Return the (X, Y) coordinate for the center point of the cell that contains the specified text.  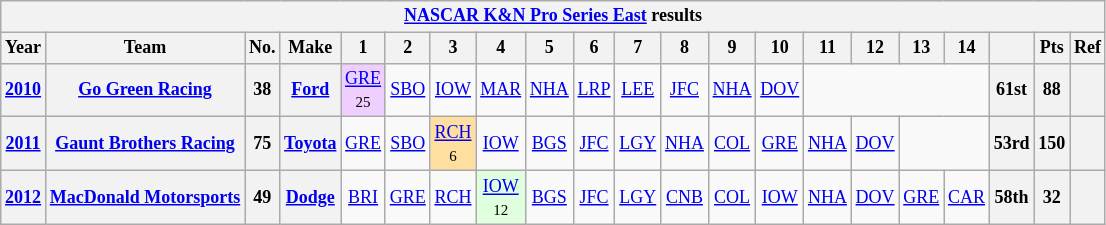
Gaunt Brothers Racing (144, 144)
1 (364, 48)
2012 (24, 197)
61st (1012, 90)
75 (262, 144)
2010 (24, 90)
RCH (453, 197)
Go Green Racing (144, 90)
49 (262, 197)
53rd (1012, 144)
RCH6 (453, 144)
3 (453, 48)
Year (24, 48)
Toyota (310, 144)
No. (262, 48)
2 (408, 48)
IOW12 (501, 197)
Pts (1052, 48)
9 (732, 48)
150 (1052, 144)
MacDonald Motorsports (144, 197)
LRP (594, 90)
6 (594, 48)
Team (144, 48)
MAR (501, 90)
7 (638, 48)
32 (1052, 197)
8 (685, 48)
4 (501, 48)
CNB (685, 197)
88 (1052, 90)
GRE25 (364, 90)
14 (967, 48)
CAR (967, 197)
Ford (310, 90)
11 (828, 48)
BRI (364, 197)
5 (550, 48)
13 (922, 48)
2011 (24, 144)
Dodge (310, 197)
Make (310, 48)
NASCAR K&N Pro Series East results (554, 16)
10 (780, 48)
38 (262, 90)
LEE (638, 90)
58th (1012, 197)
Ref (1088, 48)
12 (875, 48)
